Search for the cell housing the specified text and yield its [X, Y] center coordinate. 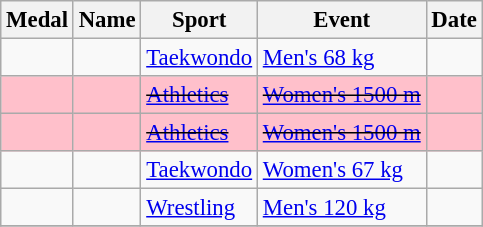
Wrestling [200, 208]
Event [342, 20]
Sport [200, 20]
Medal [38, 20]
Men's 120 kg [342, 208]
Date [454, 20]
Men's 68 kg [342, 58]
Women's 67 kg [342, 170]
Name [107, 20]
